From the cell containing the given text, extract its center point as (X, Y) coordinate. 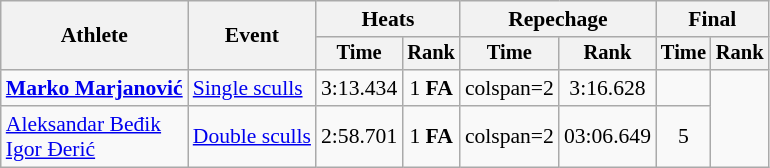
Final (712, 19)
2:58.701 (359, 136)
Double sculls (252, 136)
Single sculls (252, 88)
03:06.649 (608, 136)
Athlete (94, 36)
3:13.434 (359, 88)
Heats (388, 19)
3:16.628 (608, 88)
Marko Marjanović (94, 88)
Aleksandar BeđikIgor Đerić (94, 136)
5 (684, 136)
Event (252, 36)
Repechage (558, 19)
